From the cell containing the given text, extract its center point as [X, Y] coordinate. 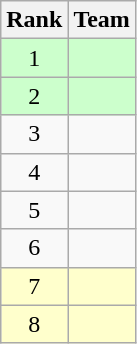
4 [34, 172]
Rank [34, 20]
2 [34, 96]
1 [34, 58]
5 [34, 210]
6 [34, 248]
7 [34, 286]
3 [34, 134]
Team [102, 20]
8 [34, 324]
